Return the [X, Y] coordinate for the center point of the cell that contains the specified text.  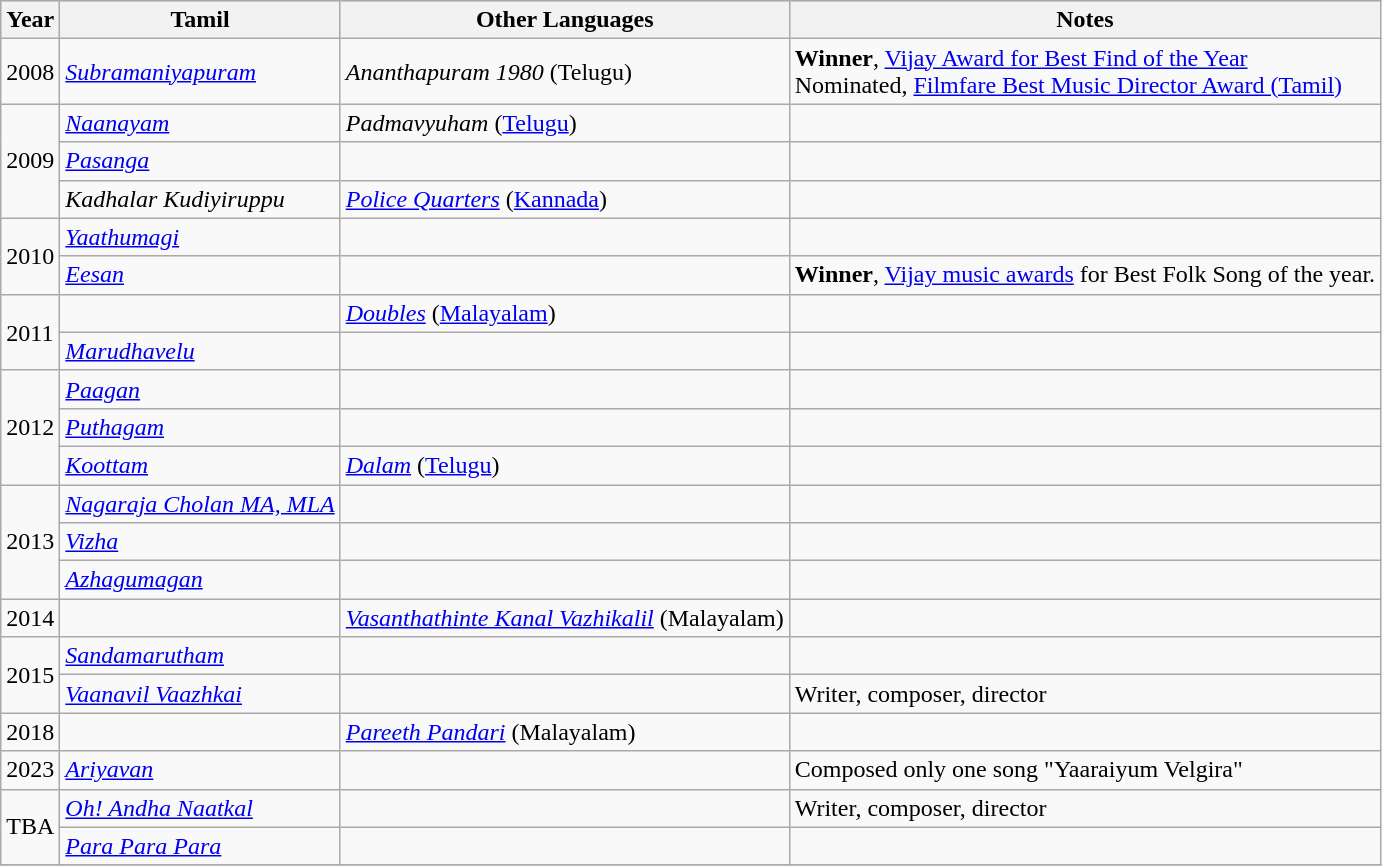
Pasanga [200, 161]
2009 [30, 161]
2010 [30, 256]
2015 [30, 675]
2018 [30, 732]
Vasanthathinte Kanal Vazhikalil (Malayalam) [564, 618]
Notes [1084, 20]
Dalam (Telugu) [564, 465]
2008 [30, 72]
2011 [30, 332]
Ariyavan [200, 770]
Yaathumagi [200, 237]
Vizha [200, 542]
2013 [30, 541]
Pareeth Pandari (Malayalam) [564, 732]
Other Languages [564, 20]
Kadhalar Kudiyiruppu [200, 199]
Tamil [200, 20]
Azhagumagan [200, 580]
2014 [30, 618]
TBA [30, 827]
Para Para Para [200, 846]
Marudhavelu [200, 351]
Eesan [200, 275]
Padmavyuham (Telugu) [564, 123]
Subramaniyapuram [200, 72]
2023 [30, 770]
Puthagam [200, 427]
Winner, Vijay Award for Best Find of the YearNominated, Filmfare Best Music Director Award (Tamil) [1084, 72]
Winner, Vijay music awards for Best Folk Song of the year. [1084, 275]
Ananthapuram 1980 (Telugu) [564, 72]
Sandamarutham [200, 656]
Naanayam [200, 123]
2012 [30, 427]
Oh! Andha Naatkal [200, 808]
Nagaraja Cholan MA, MLA [200, 503]
Vaanavil Vaazhkai [200, 694]
Koottam [200, 465]
Year [30, 20]
Police Quarters (Kannada) [564, 199]
Doubles (Malayalam) [564, 313]
Paagan [200, 389]
Composed only one song "Yaaraiyum Velgira" [1084, 770]
